Provide the (X, Y) coordinate of the cell's center where the given text is located.  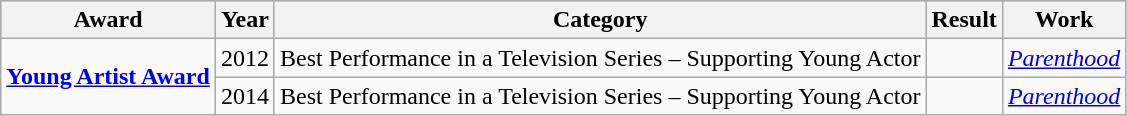
Work (1064, 20)
Award (108, 20)
2014 (244, 96)
Category (600, 20)
2012 (244, 58)
Result (964, 20)
Year (244, 20)
Young Artist Award (108, 77)
